From the cell containing the given text, extract its center point as (x, y) coordinate. 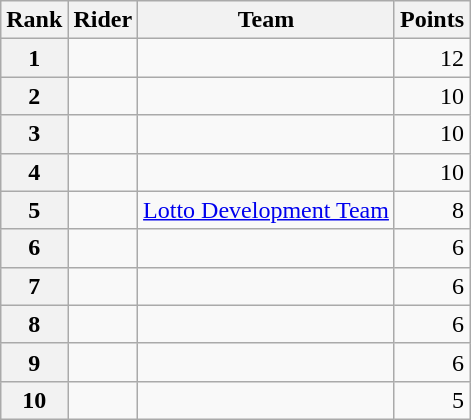
Rank (34, 20)
Team (266, 20)
9 (34, 362)
4 (34, 172)
Points (432, 20)
1 (34, 58)
12 (432, 58)
3 (34, 134)
Lotto Development Team (266, 210)
Rider (103, 20)
7 (34, 286)
2 (34, 96)
